Pinpoint the cell where the given text exists, returning its (X, Y) midpoint coordinate. 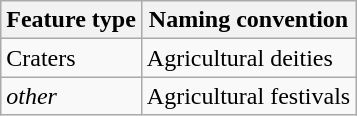
Naming convention (248, 20)
Feature type (72, 20)
Agricultural festivals (248, 96)
other (72, 96)
Agricultural deities (248, 58)
Craters (72, 58)
